Scan for the cell matching the given text and deliver its (X, Y) coordinate at center. 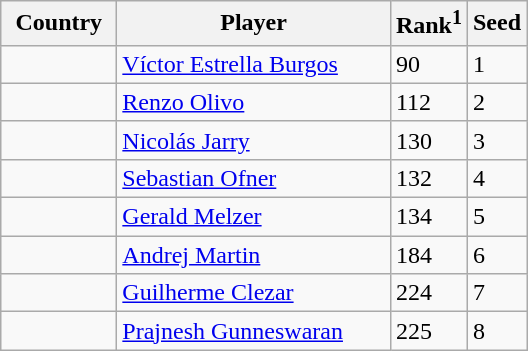
1 (496, 64)
Rank1 (428, 24)
Prajnesh Gunneswaran (254, 331)
Guilherme Clezar (254, 293)
132 (428, 178)
Sebastian Ofner (254, 178)
Player (254, 24)
4 (496, 178)
112 (428, 102)
225 (428, 331)
Nicolás Jarry (254, 140)
Renzo Olivo (254, 102)
134 (428, 217)
2 (496, 102)
90 (428, 64)
3 (496, 140)
8 (496, 331)
130 (428, 140)
Seed (496, 24)
5 (496, 217)
Gerald Melzer (254, 217)
Víctor Estrella Burgos (254, 64)
184 (428, 255)
Country (59, 24)
224 (428, 293)
6 (496, 255)
Andrej Martin (254, 255)
7 (496, 293)
